Detect which cell encompasses the target text, then output its (x, y) center coordinate. 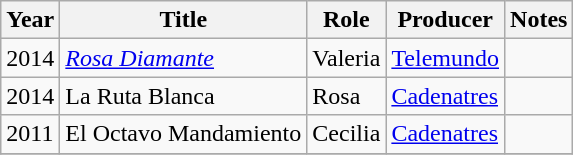
Title (184, 20)
Rosa Diamante (184, 58)
El Octavo Mandamiento (184, 134)
Valeria (346, 58)
Telemundo (446, 58)
Notes (539, 20)
Cecilia (346, 134)
Role (346, 20)
2011 (30, 134)
La Ruta Blanca (184, 96)
Producer (446, 20)
Year (30, 20)
Rosa (346, 96)
